Return [X, Y] of the center of cell containing provided text 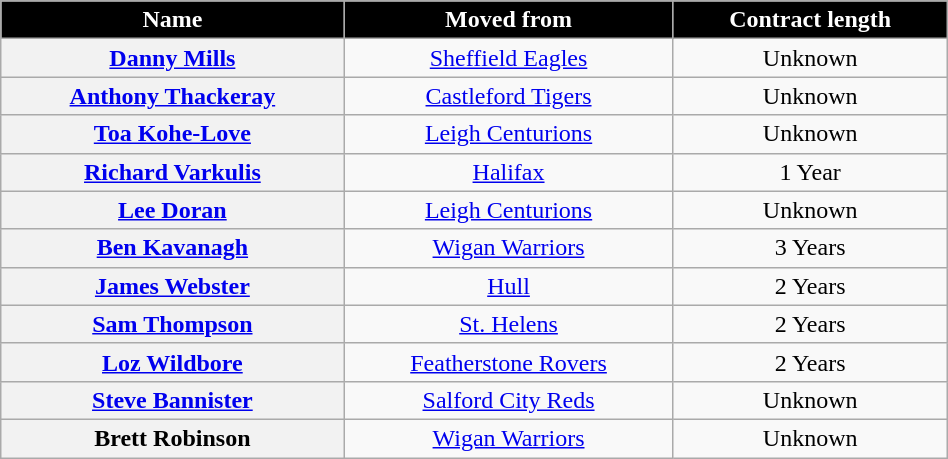
James Webster [172, 286]
3 Years [810, 248]
Anthony Thackeray [172, 96]
Steve Bannister [172, 400]
Brett Robinson [172, 438]
St. Helens [508, 324]
Name [172, 20]
Sheffield Eagles [508, 58]
Ben Kavanagh [172, 248]
Halifax [508, 172]
Salford City Reds [508, 400]
Moved from [508, 20]
Sam Thompson [172, 324]
Castleford Tigers [508, 96]
1 Year [810, 172]
Lee Doran [172, 210]
Toa Kohe-Love [172, 134]
Featherstone Rovers [508, 362]
Hull [508, 286]
Contract length [810, 20]
Richard Varkulis [172, 172]
Loz Wildbore [172, 362]
Danny Mills [172, 58]
